Scan for the cell matching the given text and deliver its [x, y] coordinate at center. 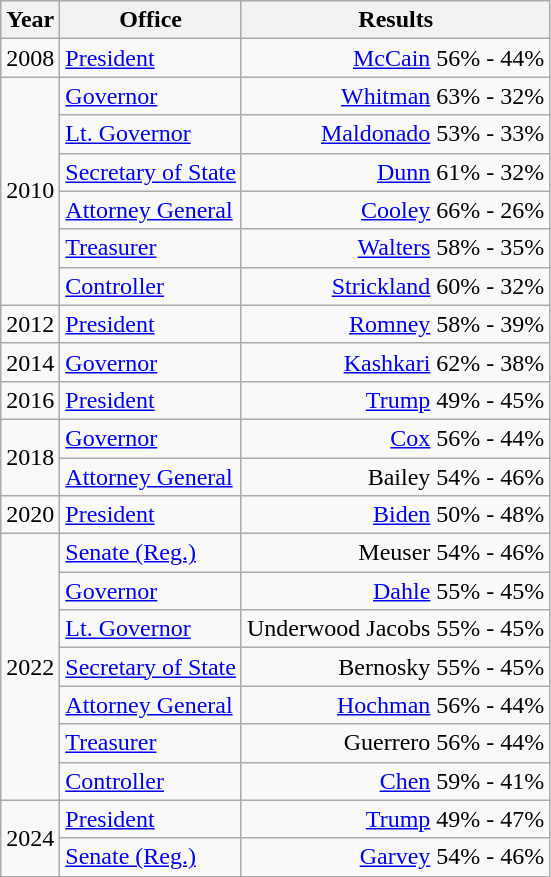
2022 [30, 667]
2016 [30, 400]
2008 [30, 58]
Whitman 63% - 32% [395, 96]
Romney 58% - 39% [395, 324]
Year [30, 20]
Guerrero 56% - 44% [395, 743]
Bernosky 55% - 45% [395, 667]
Garvey 54% - 46% [395, 857]
McCain 56% - 44% [395, 58]
Office [151, 20]
Dahle 55% - 45% [395, 591]
2020 [30, 515]
Hochman 56% - 44% [395, 705]
Maldonado 53% - 33% [395, 134]
Strickland 60% - 32% [395, 286]
2018 [30, 457]
2010 [30, 191]
Cox 56% - 44% [395, 438]
Results [395, 20]
Trump 49% - 45% [395, 400]
Chen 59% - 41% [395, 781]
Dunn 61% - 32% [395, 172]
Underwood Jacobs 55% - 45% [395, 629]
Meuser 54% - 46% [395, 553]
2024 [30, 838]
Biden 50% - 48% [395, 515]
2014 [30, 362]
Walters 58% - 35% [395, 248]
Kashkari 62% - 38% [395, 362]
Bailey 54% - 46% [395, 477]
Cooley 66% - 26% [395, 210]
Trump 49% - 47% [395, 819]
2012 [30, 324]
